Capture the cell that displays the provided text and extract its [x, y] central coordinate. 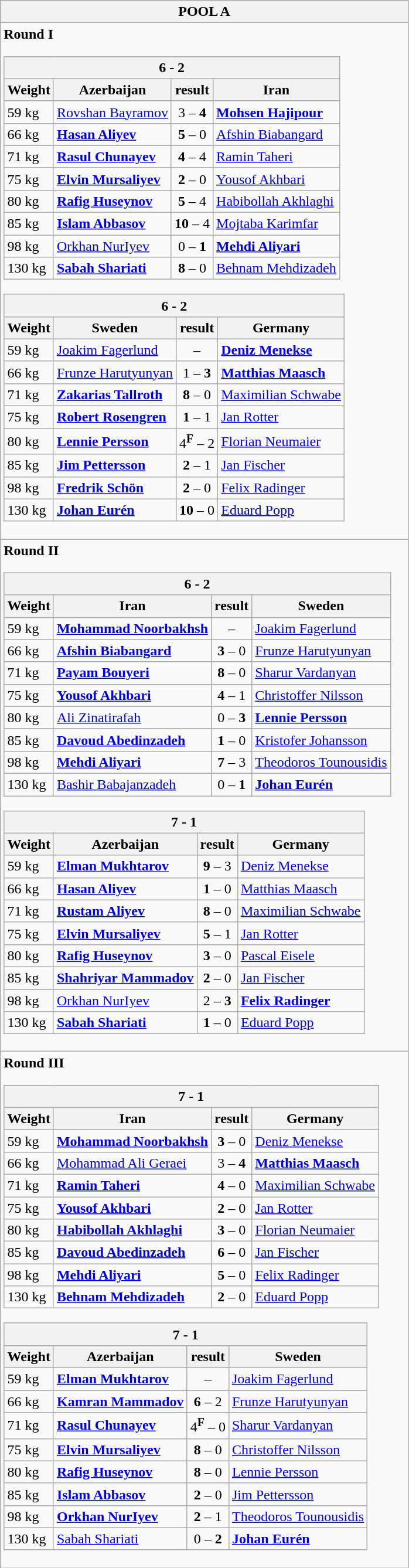
4 – 1 [232, 695]
Bashir Babajanzadeh [132, 784]
Mohsen Hajipour [277, 112]
9 – 3 [217, 866]
Ali Zinatirafah [132, 717]
10 – 4 [192, 224]
0 – 3 [232, 717]
Mohammad Ali Geraei [132, 1163]
0 – 2 [207, 1539]
10 – 0 [197, 510]
Mojtaba Karimfar [277, 224]
5 – 1 [217, 933]
5 – 4 [192, 201]
Zakarias Tallroth [115, 394]
6 – 0 [232, 1253]
1 – 1 [197, 417]
POOL A [205, 12]
2 – 3 [217, 1001]
4F – 0 [207, 1426]
Rustam Aliyev [125, 911]
4 – 0 [232, 1185]
Pascal Eisele [301, 955]
Rovshan Bayramov [113, 112]
6 – 2 [207, 1402]
1 – 3 [197, 372]
Robert Rosengren [115, 417]
Payam Bouyeri [132, 673]
Fredrik Schön [115, 488]
7 – 3 [232, 762]
4 – 4 [192, 157]
Kamran Mammadov [120, 1402]
Shahriyar Mammadov [125, 978]
4F – 2 [197, 442]
Kristofer Johansson [321, 740]
